For the text-containing cell, return its midpoint in (x, y) coordinate format. 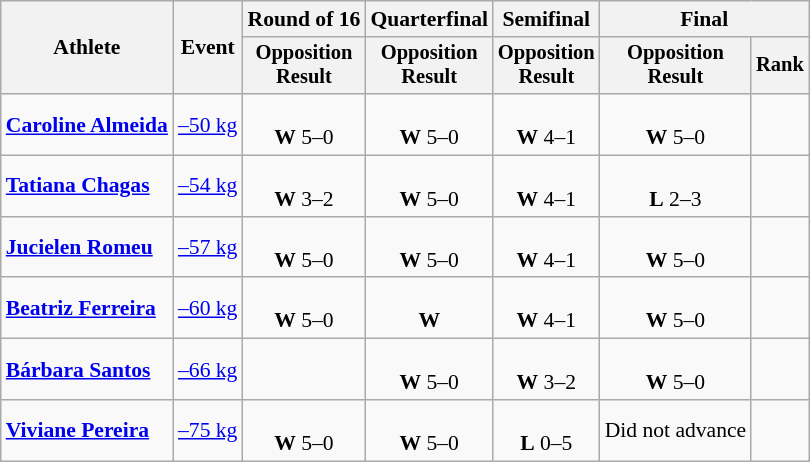
Rank (780, 66)
Quarterfinal (429, 19)
–57 kg (208, 248)
Athlete (87, 48)
–54 kg (208, 186)
Round of 16 (304, 19)
Did not advance (676, 430)
Bárbara Santos (87, 370)
Semifinal (546, 19)
Final (704, 19)
Viviane Pereira (87, 430)
–66 kg (208, 370)
W (429, 308)
Beatriz Ferreira (87, 308)
–60 kg (208, 308)
Tatiana Chagas (87, 186)
Event (208, 48)
L 2–3 (676, 186)
–50 kg (208, 124)
Caroline Almeida (87, 124)
Jucielen Romeu (87, 248)
L 0–5 (546, 430)
–75 kg (208, 430)
